Provide the [x, y] coordinate of the cell's center where the given text is located.  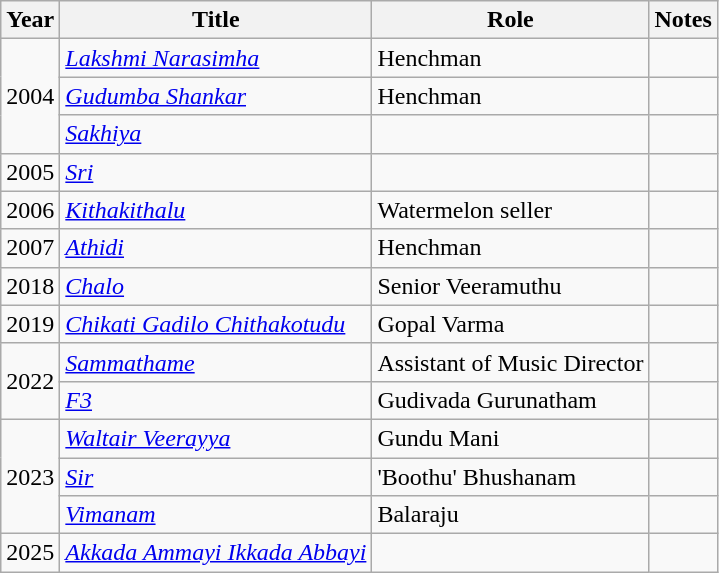
Sammathame [216, 362]
Gudumba Shankar [216, 96]
2019 [30, 324]
Waltair Veerayya [216, 438]
Chalo [216, 286]
Senior Veeramuthu [510, 286]
2018 [30, 286]
Gudivada Gurunatham [510, 400]
Gopal Varma [510, 324]
Sir [216, 477]
Title [216, 20]
Assistant of Music Director [510, 362]
Chikati Gadilo Chithakotudu [216, 324]
Vimanam [216, 515]
Lakshmi Narasimha [216, 58]
Watermelon seller [510, 210]
2005 [30, 172]
2004 [30, 96]
'Boothu' Bhushanam [510, 477]
2023 [30, 476]
Balaraju [510, 515]
2025 [30, 553]
Role [510, 20]
Gundu Mani [510, 438]
F3 [216, 400]
2022 [30, 381]
Sakhiya [216, 134]
Athidi [216, 248]
Year [30, 20]
2007 [30, 248]
Sri [216, 172]
Kithakithalu [216, 210]
Akkada Ammayi Ikkada Abbayi [216, 553]
2006 [30, 210]
Notes [683, 20]
